Output the (X, Y) coordinate of the center of the cell containing the given text.  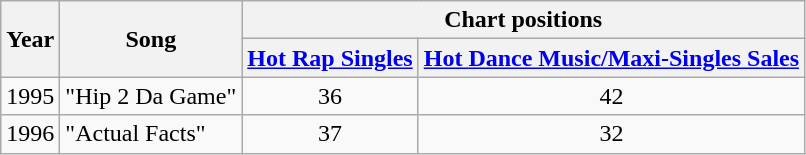
"Hip 2 Da Game" (151, 96)
1995 (30, 96)
1996 (30, 134)
32 (611, 134)
Year (30, 39)
42 (611, 96)
"Actual Facts" (151, 134)
Song (151, 39)
Hot Rap Singles (330, 58)
Chart positions (524, 20)
Hot Dance Music/Maxi-Singles Sales (611, 58)
37 (330, 134)
36 (330, 96)
